Identify which cell holds the provided text, then report its [x, y] central coordinate. 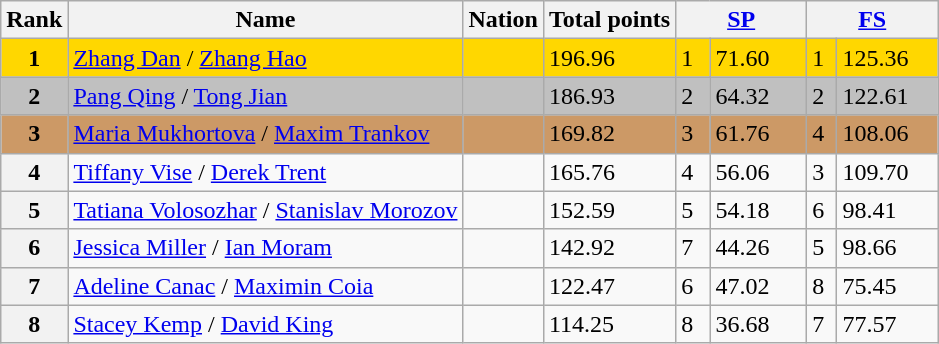
152.59 [609, 210]
Nation [503, 20]
108.06 [888, 134]
196.96 [609, 58]
Rank [34, 20]
122.47 [609, 286]
114.25 [609, 324]
61.76 [758, 134]
FS [872, 20]
98.41 [888, 210]
Total points [609, 20]
Adeline Canac / Maximin Coia [266, 286]
169.82 [609, 134]
Jessica Miller / Ian Moram [266, 248]
64.32 [758, 96]
47.02 [758, 286]
109.70 [888, 172]
Pang Qing / Tong Jian [266, 96]
36.68 [758, 324]
Tiffany Vise / Derek Trent [266, 172]
44.26 [758, 248]
122.61 [888, 96]
142.92 [609, 248]
77.57 [888, 324]
75.45 [888, 286]
Maria Mukhortova / Maxim Trankov [266, 134]
165.76 [609, 172]
98.66 [888, 248]
SP [742, 20]
Name [266, 20]
71.60 [758, 58]
54.18 [758, 210]
Zhang Dan / Zhang Hao [266, 58]
125.36 [888, 58]
56.06 [758, 172]
Stacey Kemp / David King [266, 324]
186.93 [609, 96]
Tatiana Volosozhar / Stanislav Morozov [266, 210]
